Determine the (x, y) coordinate at the center of the cell enclosing the given text.  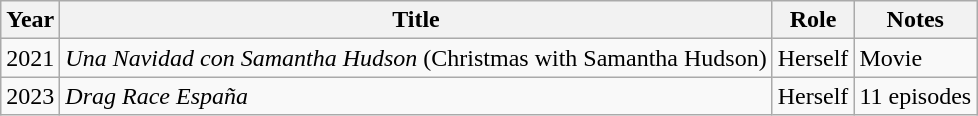
Notes (916, 20)
Drag Race España (416, 96)
Year (30, 20)
Role (813, 20)
2021 (30, 58)
2023 (30, 96)
11 episodes (916, 96)
Movie (916, 58)
Una Navidad con Samantha Hudson (Christmas with Samantha Hudson) (416, 58)
Title (416, 20)
